Scan for the cell matching the given text and deliver its (X, Y) coordinate at center. 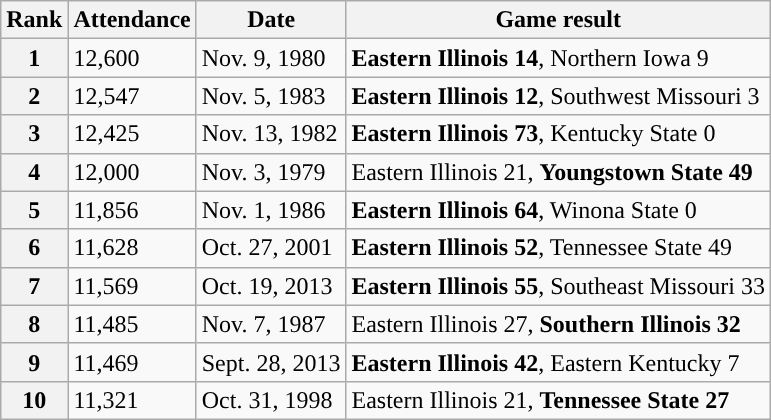
Nov. 1, 1986 (271, 210)
3 (34, 134)
Eastern Illinois 73, Kentucky State 0 (558, 134)
Eastern Illinois 55, Southeast Missouri 33 (558, 286)
Attendance (132, 20)
Oct. 31, 1998 (271, 400)
5 (34, 210)
Game result (558, 20)
12,600 (132, 58)
Nov. 7, 1987 (271, 324)
11,628 (132, 248)
Rank (34, 20)
Eastern Illinois 12, Southwest Missouri 3 (558, 96)
2 (34, 96)
11,321 (132, 400)
8 (34, 324)
11,469 (132, 362)
Nov. 9, 1980 (271, 58)
1 (34, 58)
Eastern Illinois 64, Winona State 0 (558, 210)
9 (34, 362)
Date (271, 20)
6 (34, 248)
Oct. 27, 2001 (271, 248)
11,485 (132, 324)
Eastern Illinois 21, Tennessee State 27 (558, 400)
Eastern Illinois 14, Northern Iowa 9 (558, 58)
Nov. 3, 1979 (271, 172)
Nov. 13, 1982 (271, 134)
Sept. 28, 2013 (271, 362)
Oct. 19, 2013 (271, 286)
11,569 (132, 286)
Eastern Illinois 52, Tennessee State 49 (558, 248)
Eastern Illinois 42, Eastern Kentucky 7 (558, 362)
12,000 (132, 172)
Eastern Illinois 27, Southern Illinois 32 (558, 324)
12,425 (132, 134)
4 (34, 172)
Nov. 5, 1983 (271, 96)
7 (34, 286)
11,856 (132, 210)
10 (34, 400)
12,547 (132, 96)
Eastern Illinois 21, Youngstown State 49 (558, 172)
